Return the [X, Y] coordinate for the center point of the cell that contains the specified text.  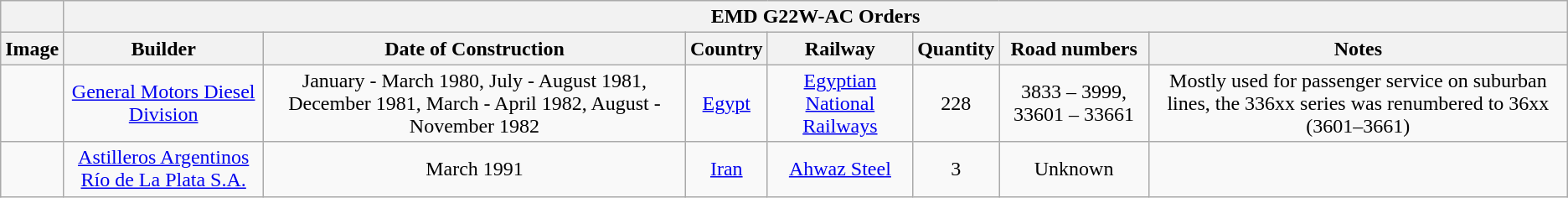
Egyptian National Railways [839, 103]
EMD G22W-AC Orders [816, 17]
Railway [839, 49]
Mostly used for passenger service on suburban lines, the 336xx series was renumbered to 36xx (3601–3661) [1358, 103]
Ahwaz Steel [839, 169]
Astilleros Argentinos Río de La Plata S.A. [164, 169]
Unknown [1074, 169]
Iran [726, 169]
Date of Construction [475, 49]
March 1991 [475, 169]
3 [957, 169]
Quantity [957, 49]
228 [957, 103]
Notes [1358, 49]
Road numbers [1074, 49]
3833 – 3999, 33601 – 33661 [1074, 103]
Country [726, 49]
Image [32, 49]
General Motors Diesel Division [164, 103]
Builder [164, 49]
Egypt [726, 103]
January - March 1980, July - August 1981, December 1981, March - April 1982, August - November 1982 [475, 103]
